Locate the cell with the specified text and output its [x, y] center coordinate. 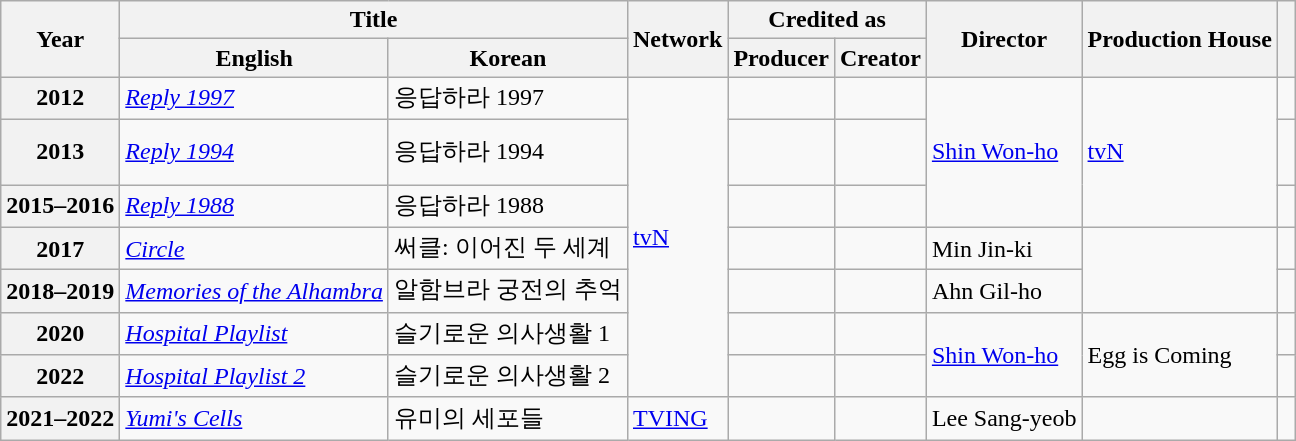
Egg is Coming [1180, 354]
Reply 1994 [254, 152]
Credited as [828, 20]
Memories of the Alhambra [254, 292]
응답하라 1994 [508, 152]
Reply 1997 [254, 98]
TVING [677, 418]
Year [60, 39]
Lee Sang-yeob [1004, 418]
Network [677, 39]
Reply 1988 [254, 206]
2015–2016 [60, 206]
Min Jin-ki [1004, 248]
2021–2022 [60, 418]
Circle [254, 248]
유미의 세포들 [508, 418]
Korean [508, 58]
Yumi's Cells [254, 418]
2012 [60, 98]
Hospital Playlist [254, 334]
Creator [880, 58]
써클: 이어진 두 세계 [508, 248]
슬기로운 의사생활 2 [508, 376]
응답하라 1997 [508, 98]
2017 [60, 248]
Hospital Playlist 2 [254, 376]
Director [1004, 39]
슬기로운 의사생활 1 [508, 334]
2022 [60, 376]
English [254, 58]
2018–2019 [60, 292]
Producer [782, 58]
Title [374, 20]
2020 [60, 334]
응답하라 1988 [508, 206]
알함브라 궁전의 추억 [508, 292]
Production House [1180, 39]
Ahn Gil-ho [1004, 292]
2013 [60, 152]
